From the cell containing the given text, extract its center point as [X, Y] coordinate. 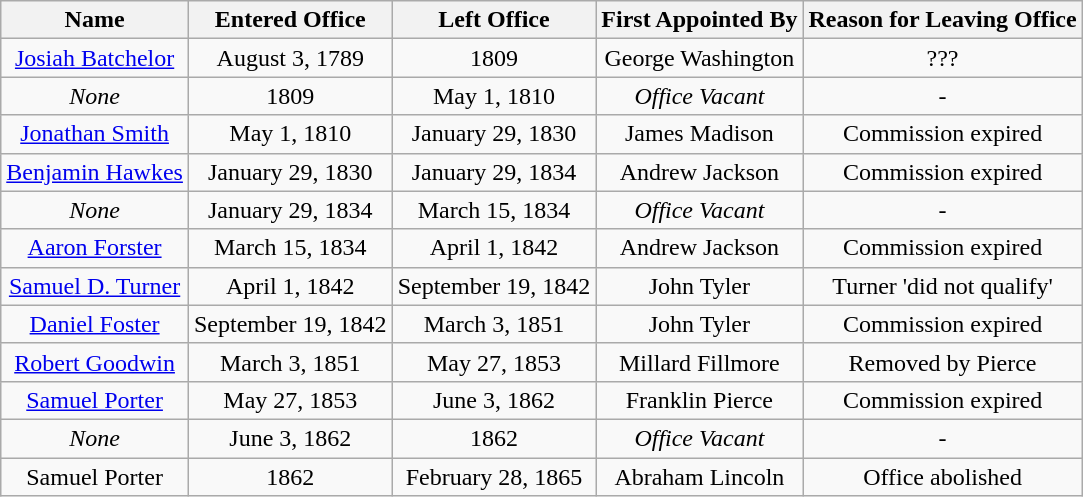
Josiah Batchelor [95, 58]
George Washington [700, 58]
Millard Fillmore [700, 362]
Turner 'did not qualify' [942, 286]
Aaron Forster [95, 248]
Robert Goodwin [95, 362]
Name [95, 20]
Abraham Lincoln [700, 477]
February 28, 1865 [494, 477]
??? [942, 58]
Samuel D. Turner [95, 286]
Office abolished [942, 477]
Benjamin Hawkes [95, 172]
Left Office [494, 20]
Daniel Foster [95, 324]
Franklin Pierce [700, 400]
First Appointed By [700, 20]
Jonathan Smith [95, 134]
Entered Office [290, 20]
Removed by Pierce [942, 362]
Reason for Leaving Office [942, 20]
August 3, 1789 [290, 58]
James Madison [700, 134]
